Return the [x, y] coordinate for the center point of the cell that contains the specified text.  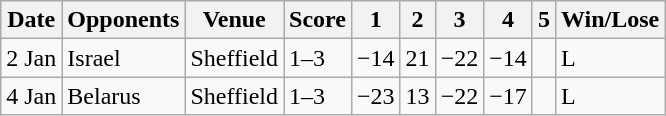
1 [376, 20]
2 [418, 20]
Date [32, 20]
Belarus [124, 96]
13 [418, 96]
−17 [508, 96]
Venue [234, 20]
3 [460, 20]
5 [544, 20]
21 [418, 58]
Win/Lose [610, 20]
Israel [124, 58]
4 [508, 20]
Opponents [124, 20]
Score [318, 20]
2 Jan [32, 58]
−23 [376, 96]
4 Jan [32, 96]
